Locate the cell with the specified text and output its (x, y) center coordinate. 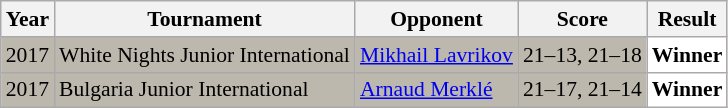
21–13, 21–18 (582, 55)
Mikhail Lavrikov (436, 55)
Year (28, 19)
Tournament (204, 19)
21–17, 21–14 (582, 90)
White Nights Junior International (204, 55)
Result (688, 19)
Score (582, 19)
Bulgaria Junior International (204, 90)
Arnaud Merklé (436, 90)
Opponent (436, 19)
